Scan for the cell matching the given text and deliver its [x, y] coordinate at center. 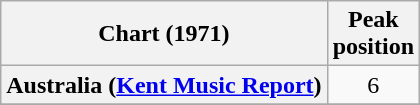
Peakposition [373, 34]
Chart (1971) [164, 34]
Australia (Kent Music Report) [164, 85]
6 [373, 85]
